Find where the given text appears and provide that cell's center as (X, Y) coordinate. 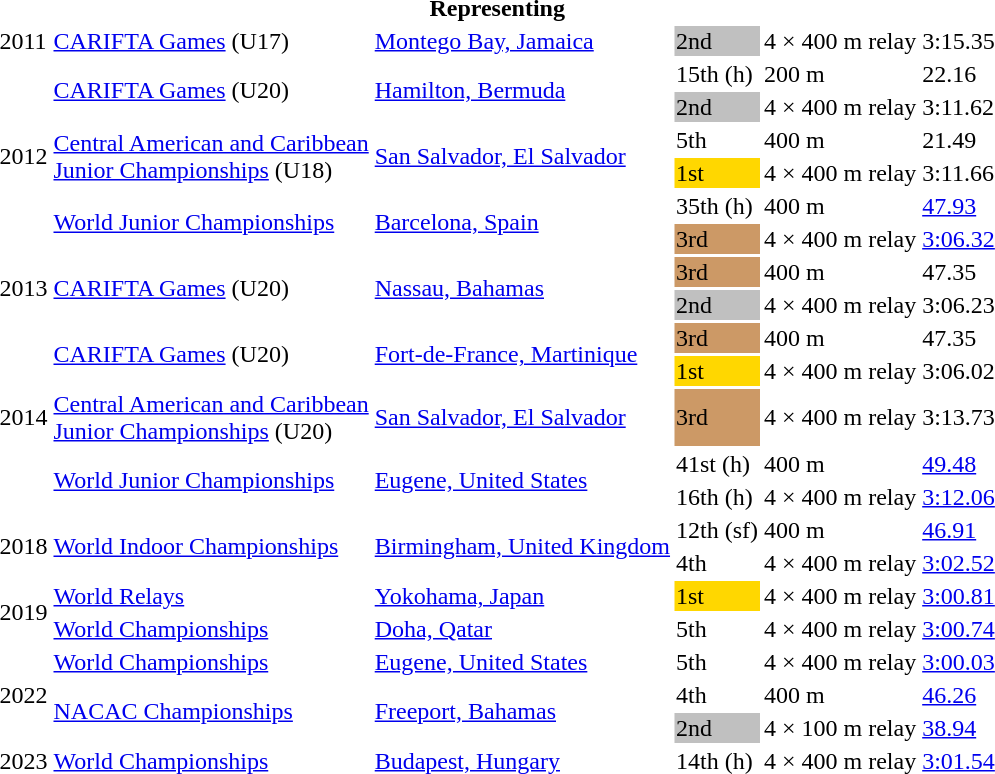
Montego Bay, Jamaica (522, 41)
CARIFTA Games (U17) (211, 41)
35th (h) (718, 206)
12th (sf) (718, 530)
Birmingham, United Kingdom (522, 546)
16th (h) (718, 497)
Nassau, Bahamas (522, 288)
Fort-de-France, Martinique (522, 354)
Freeport, Bahamas (522, 712)
Hamilton, Bermuda (522, 90)
15th (h) (718, 74)
4 × 100 m relay (840, 728)
World Relays (211, 596)
World Indoor Championships (211, 546)
Central American and CaribbeanJunior Championships (U18) (211, 156)
41st (h) (718, 464)
Central American and CaribbeanJunior Championships (U20) (211, 418)
200 m (840, 74)
NACAC Championships (211, 712)
Barcelona, Spain (522, 222)
Doha, Qatar (522, 629)
Yokohama, Japan (522, 596)
